Provide the (x, y) coordinate of the cell's center where the given text is located.  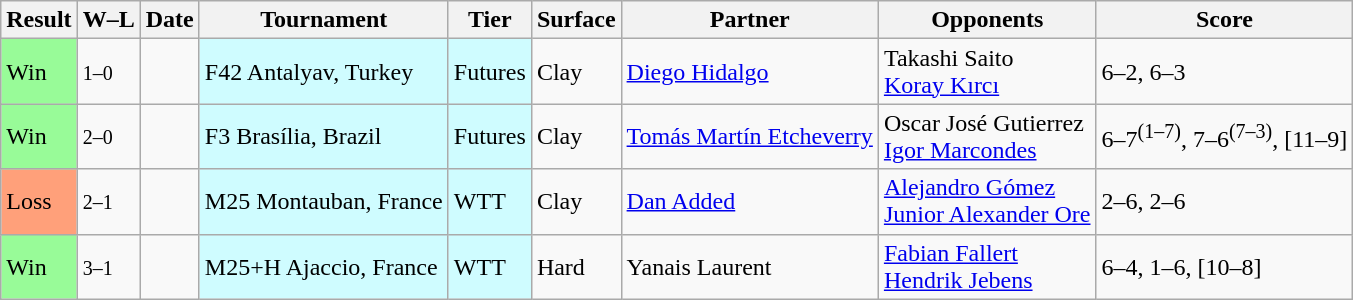
Diego Hidalgo (750, 72)
Date (170, 20)
Tournament (324, 20)
M25 Montauban, France (324, 202)
Loss (39, 202)
Dan Added (750, 202)
2–1 (108, 202)
Fabian Fallert Hendrik Jebens (987, 266)
Takashi Saito Koray Kırcı (987, 72)
Tomás Martín Etcheverry (750, 136)
Opponents (987, 20)
Surface (576, 20)
W–L (108, 20)
6–7(1–7), 7–6(7–3), [11–9] (1224, 136)
Partner (750, 20)
M25+H Ajaccio, France (324, 266)
Hard (576, 266)
Alejandro Gómez Junior Alexander Ore (987, 202)
Score (1224, 20)
2–0 (108, 136)
2–6, 2–6 (1224, 202)
F3 Brasília, Brazil (324, 136)
6–4, 1–6, [10–8] (1224, 266)
Result (39, 20)
F42 Antalyav, Turkey (324, 72)
3–1 (108, 266)
6–2, 6–3 (1224, 72)
1–0 (108, 72)
Tier (490, 20)
Yanais Laurent (750, 266)
Oscar José Gutierrez Igor Marcondes (987, 136)
